For the text-containing cell, return its midpoint in [X, Y] coordinate format. 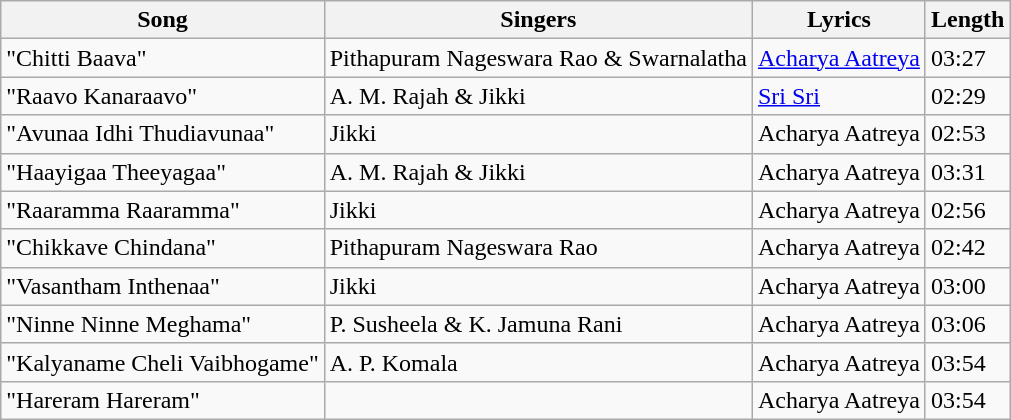
"Chikkave Chindana" [162, 248]
03:00 [967, 286]
"Avunaa Idhi Thudiavunaa" [162, 134]
"Hareram Hareram" [162, 400]
03:27 [967, 58]
Singers [538, 20]
P. Susheela & K. Jamuna Rani [538, 324]
"Kalyaname Cheli Vaibhogame" [162, 362]
Lyrics [838, 20]
03:31 [967, 172]
02:53 [967, 134]
"Raaramma Raaramma" [162, 210]
"Raavo Kanaraavo" [162, 96]
02:56 [967, 210]
"Vasantham Inthenaa" [162, 286]
A. P. Komala [538, 362]
Pithapuram Nageswara Rao & Swarnalatha [538, 58]
03:06 [967, 324]
02:29 [967, 96]
02:42 [967, 248]
Length [967, 20]
"Chitti Baava" [162, 58]
"Haayigaa Theeyagaa" [162, 172]
"Ninne Ninne Meghama" [162, 324]
Song [162, 20]
Sri Sri [838, 96]
Pithapuram Nageswara Rao [538, 248]
